From the cell containing the given text, extract its center point as [X, Y] coordinate. 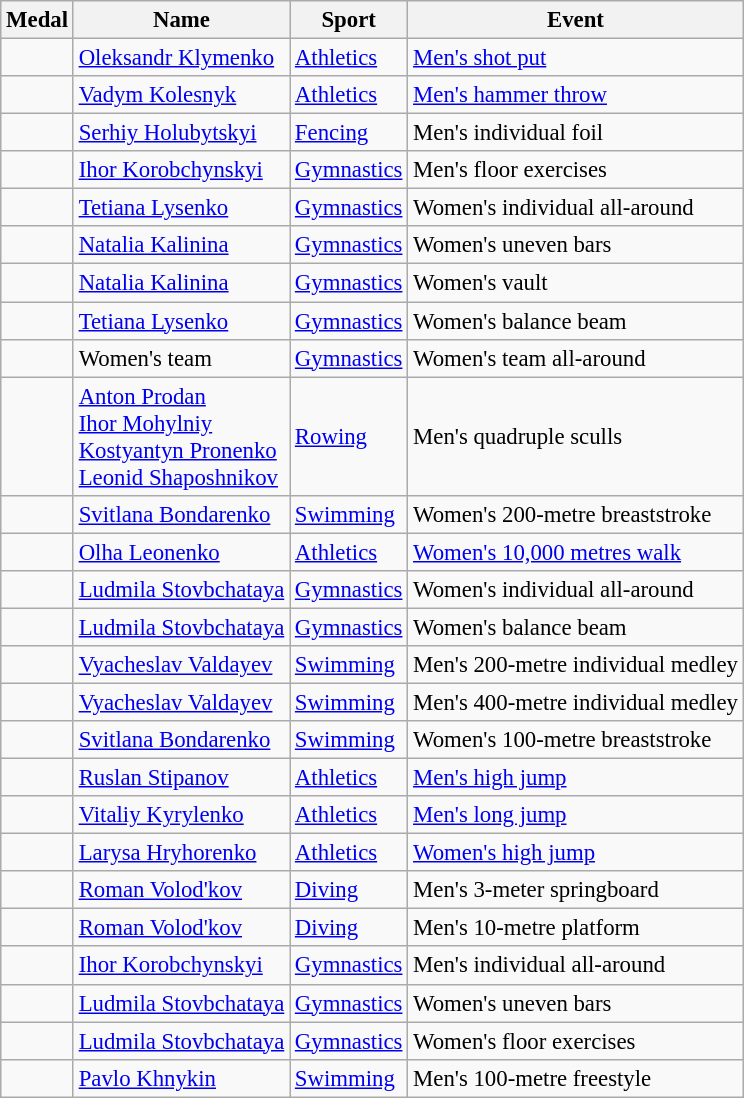
Serhiy Holubytskyi [181, 133]
Women's 200-metre breaststroke [576, 514]
Men's shot put [576, 58]
Women's team [181, 358]
Sport [349, 20]
Women's floor exercises [576, 1041]
Anton ProdanIhor MohylniyKostyantyn PronenkoLeonid Shaposhnikov [181, 436]
Event [576, 20]
Men's long jump [576, 815]
Pavlo Khnykin [181, 1078]
Men's 400-metre individual medley [576, 702]
Women's vault [576, 283]
Olha Leonenko [181, 552]
Fencing [349, 133]
Medal [38, 20]
Men's high jump [576, 778]
Women's team all-around [576, 358]
Men's quadruple sculls [576, 436]
Vitaliy Kyrylenko [181, 815]
Men's floor exercises [576, 170]
Women's high jump [576, 853]
Men's 10-metre platform [576, 928]
Men's 3-meter springboard [576, 890]
Men's individual foil [576, 133]
Vadym Kolesnyk [181, 95]
Men's 200-metre individual medley [576, 665]
Larysa Hryhorenko [181, 853]
Rowing [349, 436]
Men's individual all-around [576, 966]
Ruslan Stipanov [181, 778]
Men's hammer throw [576, 95]
Women's 100-metre breaststroke [576, 740]
Women's 10,000 metres walk [576, 552]
Men's 100-metre freestyle [576, 1078]
Name [181, 20]
Oleksandr Klymenko [181, 58]
